Locate the cell with the specified text and output its [x, y] center coordinate. 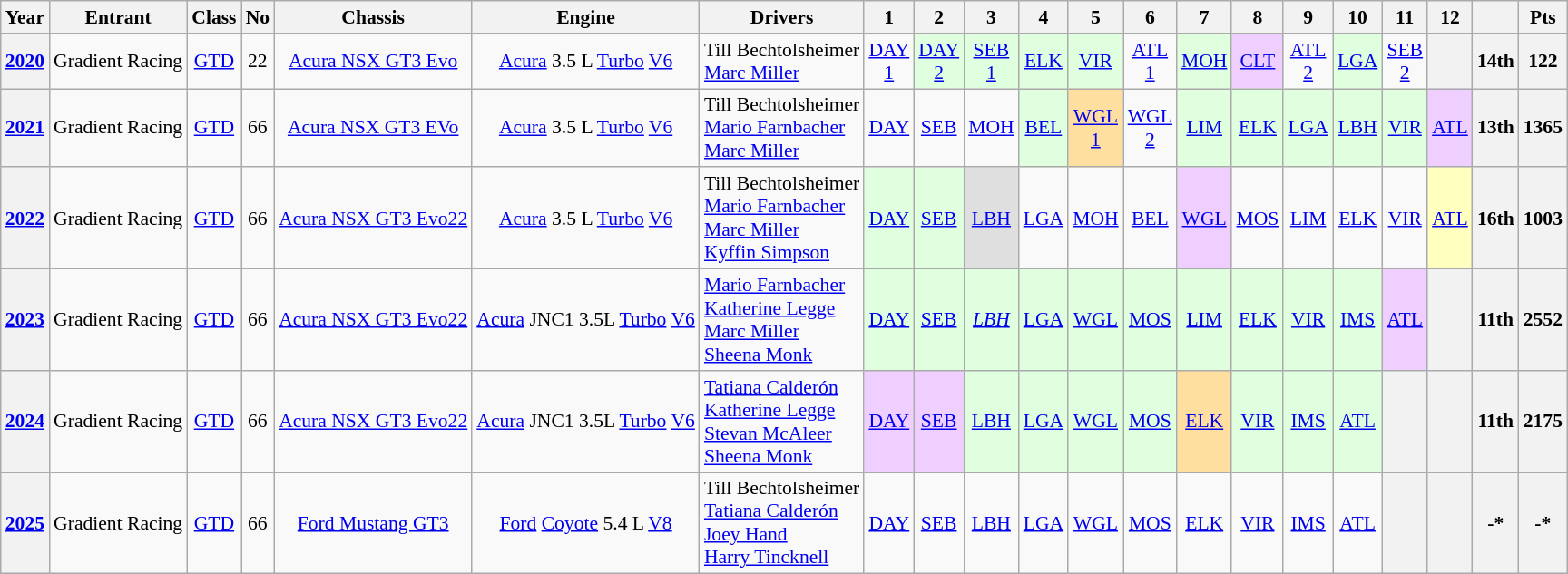
1365 [1543, 129]
Class [214, 17]
22 [258, 62]
Acura NSX GT3 EVo [373, 129]
4 [1044, 17]
Till Bechtolsheimer Marc Miller [782, 62]
6 [1151, 17]
SEB2 [1405, 62]
9 [1308, 17]
2552 [1543, 320]
Till Bechtolsheimer Mario Farnbacher Marc Miller [782, 129]
Drivers [782, 17]
ATL1 [1151, 62]
2021 [25, 129]
Chassis [373, 17]
13th [1495, 129]
2022 [25, 219]
2025 [25, 523]
2175 [1543, 422]
DAY2 [938, 62]
Year [25, 17]
ATL2 [1308, 62]
Till Bechtolsheimer Tatiana Calderón Joey Hand Harry Tincknell [782, 523]
2 [938, 17]
Entrant [118, 17]
2020 [25, 62]
CLT [1258, 62]
No [258, 17]
Till Bechtolsheimer Mario Farnbacher Marc Miller Kyffin Simpson [782, 219]
2024 [25, 422]
Tatiana Calderón Katherine Legge Stevan McAleer Sheena Monk [782, 422]
122 [1543, 62]
SEB1 [991, 62]
1 [889, 17]
Pts [1543, 17]
14th [1495, 62]
Mario Farnbacher Katherine Legge Marc Miller Sheena Monk [782, 320]
5 [1096, 17]
7 [1205, 17]
3 [991, 17]
WGL2 [1151, 129]
8 [1258, 17]
Ford Coyote 5.4 L V8 [586, 523]
WGL1 [1096, 129]
1003 [1543, 219]
Engine [586, 17]
Ford Mustang GT3 [373, 523]
DAY1 [889, 62]
10 [1357, 17]
2023 [25, 320]
16th [1495, 219]
11 [1405, 17]
Acura NSX GT3 Evo [373, 62]
12 [1450, 17]
